Return [x, y] of the center of cell containing provided text 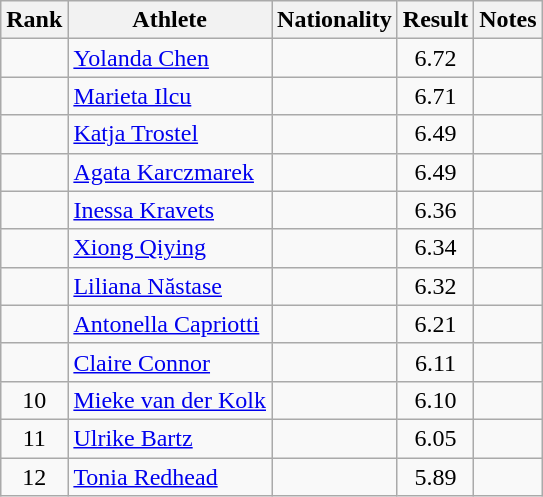
Agata Karczmarek [170, 172]
Nationality [335, 20]
6.21 [435, 324]
Result [435, 20]
6.34 [435, 248]
6.72 [435, 58]
Claire Connor [170, 362]
6.71 [435, 96]
Athlete [170, 20]
Ulrike Bartz [170, 438]
Yolanda Chen [170, 58]
Notes [508, 20]
11 [34, 438]
Antonella Capriotti [170, 324]
12 [34, 477]
Inessa Kravets [170, 210]
Katja Trostel [170, 134]
Liliana Năstase [170, 286]
Mieke van der Kolk [170, 400]
6.05 [435, 438]
Rank [34, 20]
5.89 [435, 477]
10 [34, 400]
Xiong Qiying [170, 248]
6.36 [435, 210]
Tonia Redhead [170, 477]
6.32 [435, 286]
6.11 [435, 362]
Marieta Ilcu [170, 96]
6.10 [435, 400]
